Determine the (x, y) coordinate at the center of the cell enclosing the given text.  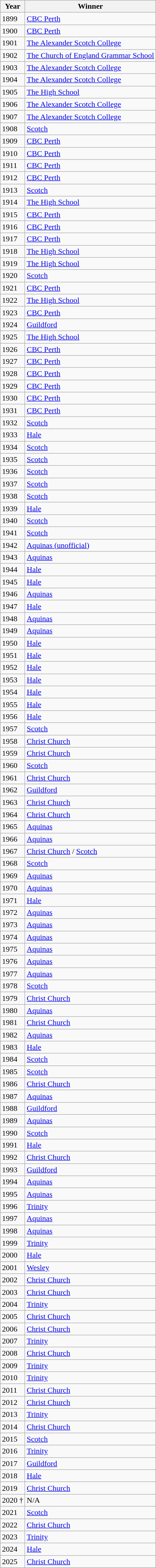
2004 (13, 1304)
1915 (13, 215)
1920 (13, 276)
1922 (13, 300)
1938 (13, 496)
1905 (13, 92)
Wesley (91, 1268)
1988 (13, 1108)
1951 (13, 655)
2006 (13, 1329)
2018 (13, 1476)
1908 (13, 129)
1961 (13, 778)
1980 (13, 1010)
2011 (13, 1390)
1924 (13, 325)
1969 (13, 876)
1986 (13, 1084)
2008 (13, 1353)
1972 (13, 912)
1919 (13, 263)
1983 (13, 1047)
1925 (13, 337)
2003 (13, 1292)
1994 (13, 1182)
1965 (13, 827)
1946 (13, 594)
1902 (13, 55)
1923 (13, 312)
1929 (13, 386)
1906 (13, 104)
1926 (13, 349)
1984 (13, 1059)
1991 (13, 1145)
1935 (13, 459)
1928 (13, 374)
2001 (13, 1268)
2024 (13, 1549)
2023 (13, 1537)
2009 (13, 1366)
1989 (13, 1121)
The Church of England Grammar School (91, 55)
1949 (13, 631)
1942 (13, 545)
1979 (13, 998)
1973 (13, 925)
1997 (13, 1219)
1948 (13, 619)
1998 (13, 1231)
1967 (13, 851)
1970 (13, 888)
2002 (13, 1280)
1999 (13, 1243)
1917 (13, 239)
1976 (13, 962)
2025 (13, 1562)
1937 (13, 484)
Winner (91, 6)
1953 (13, 680)
1950 (13, 643)
1996 (13, 1206)
1960 (13, 766)
2013 (13, 1415)
2014 (13, 1427)
2016 (13, 1451)
1952 (13, 668)
1943 (13, 558)
2020 † (13, 1500)
1936 (13, 472)
1959 (13, 753)
1930 (13, 398)
1911 (13, 166)
2005 (13, 1316)
1955 (13, 704)
1916 (13, 227)
1934 (13, 447)
1913 (13, 190)
1977 (13, 974)
1974 (13, 937)
1975 (13, 949)
1978 (13, 986)
1958 (13, 741)
1981 (13, 1023)
1945 (13, 582)
1987 (13, 1096)
1966 (13, 839)
1914 (13, 202)
2012 (13, 1402)
2017 (13, 1463)
2007 (13, 1341)
1954 (13, 692)
1910 (13, 153)
2000 (13, 1255)
1993 (13, 1170)
1940 (13, 521)
1899 (13, 19)
1971 (13, 900)
1907 (13, 116)
1931 (13, 410)
1918 (13, 251)
1932 (13, 423)
1941 (13, 533)
1912 (13, 178)
1957 (13, 729)
1982 (13, 1035)
1990 (13, 1133)
1901 (13, 43)
Year (13, 6)
Aquinas (unofficial) (91, 545)
1962 (13, 790)
2021 (13, 1512)
1939 (13, 508)
1921 (13, 288)
1903 (13, 68)
1968 (13, 863)
2022 (13, 1525)
2015 (13, 1439)
1992 (13, 1158)
N/A (91, 1500)
1909 (13, 141)
1933 (13, 435)
1927 (13, 362)
1947 (13, 606)
1904 (13, 80)
Christ Church / Scotch (91, 851)
1995 (13, 1194)
1964 (13, 815)
1963 (13, 802)
1985 (13, 1072)
2010 (13, 1378)
1900 (13, 31)
2019 (13, 1488)
1944 (13, 570)
1956 (13, 716)
